Locate the cell with the specified text and output its (X, Y) center coordinate. 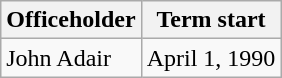
John Adair (71, 58)
Officeholder (71, 20)
Term start (211, 20)
April 1, 1990 (211, 58)
